Scan for the cell matching the given text and deliver its [X, Y] coordinate at center. 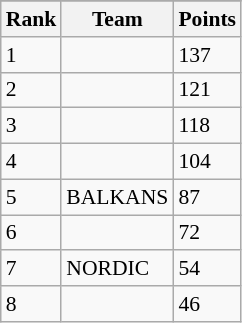
121 [207, 90]
5 [32, 197]
4 [32, 162]
Points [207, 19]
1 [32, 55]
Rank [32, 19]
54 [207, 269]
BALKANS [117, 197]
Team [117, 19]
NORDIC [117, 269]
8 [32, 304]
46 [207, 304]
104 [207, 162]
7 [32, 269]
2 [32, 90]
137 [207, 55]
87 [207, 197]
6 [32, 233]
72 [207, 233]
118 [207, 126]
3 [32, 126]
